For the text-containing cell, return its midpoint in [x, y] coordinate format. 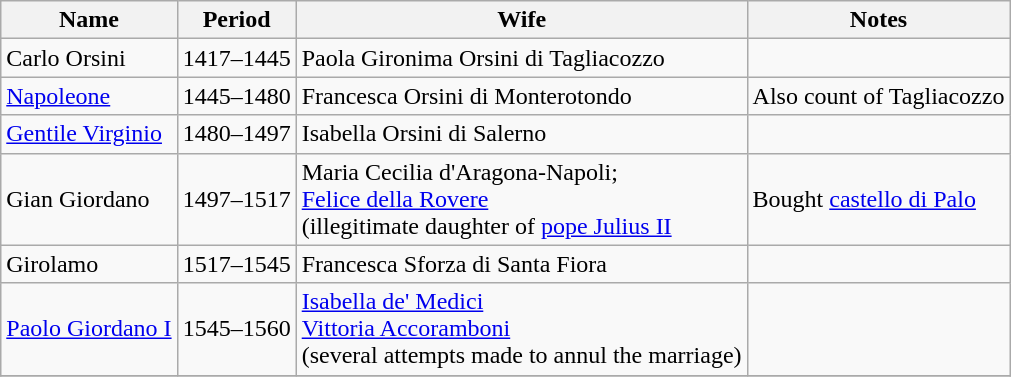
Also count of Tagliacozzo [878, 96]
Maria Cecilia d'Aragona-Napoli;Felice della Rovere (illegitimate daughter of pope Julius II [522, 199]
1497–1517 [236, 199]
1445–1480 [236, 96]
1417–1445 [236, 58]
Period [236, 20]
Gian Giordano [89, 199]
Isabella de' MediciVittoria Accoramboni (several attempts made to annul the marriage) [522, 329]
Francesca Orsini di Monterotondo [522, 96]
Paolo Giordano I [89, 329]
Bought castello di Palo [878, 199]
1517–1545 [236, 264]
1480–1497 [236, 134]
Napoleone [89, 96]
Girolamo [89, 264]
Wife [522, 20]
Isabella Orsini di Salerno [522, 134]
Notes [878, 20]
Paola Gironima Orsini di Tagliacozzo [522, 58]
1545–1560 [236, 329]
Carlo Orsini [89, 58]
Gentile Virginio [89, 134]
Francesca Sforza di Santa Fiora [522, 264]
Name [89, 20]
